Locate the cell with the specified text and output its (x, y) center coordinate. 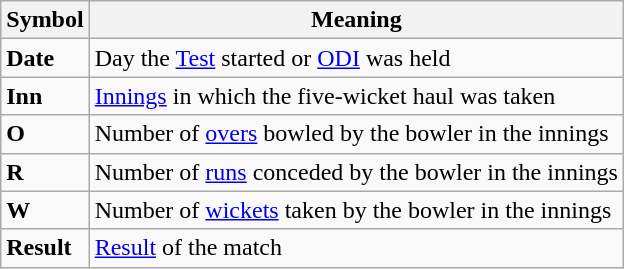
W (45, 210)
Day the Test started or ODI was held (356, 58)
Number of overs bowled by the bowler in the innings (356, 134)
Inn (45, 96)
Meaning (356, 20)
Innings in which the five-wicket haul was taken (356, 96)
Date (45, 58)
R (45, 172)
Result of the match (356, 248)
Result (45, 248)
Number of wickets taken by the bowler in the innings (356, 210)
Number of runs conceded by the bowler in the innings (356, 172)
O (45, 134)
Symbol (45, 20)
